From the cell containing the given text, extract its center point as [x, y] coordinate. 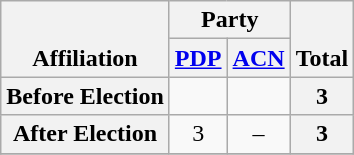
– [258, 134]
Affiliation [86, 39]
ACN [258, 58]
PDP [198, 58]
Before Election [86, 96]
Party [230, 20]
Total [322, 39]
After Election [86, 134]
